Pinpoint the cell where the given text exists, returning its [X, Y] midpoint coordinate. 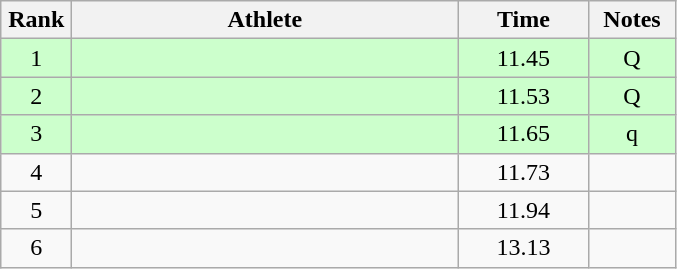
3 [36, 134]
11.53 [524, 96]
13.13 [524, 248]
11.73 [524, 172]
11.45 [524, 58]
6 [36, 248]
Notes [632, 20]
11.94 [524, 210]
q [632, 134]
Rank [36, 20]
Athlete [265, 20]
1 [36, 58]
4 [36, 172]
Time [524, 20]
5 [36, 210]
11.65 [524, 134]
2 [36, 96]
